Return the [x, y] coordinate for the center point of the cell that contains the specified text.  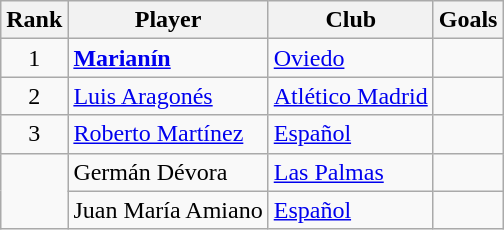
1 [34, 58]
Luis Aragonés [168, 96]
Club [350, 20]
Las Palmas [350, 172]
Marianín [168, 58]
Roberto Martínez [168, 134]
Germán Dévora [168, 172]
Player [168, 20]
Oviedo [350, 58]
3 [34, 134]
Goals [468, 20]
2 [34, 96]
Rank [34, 20]
Juan María Amiano [168, 210]
Atlético Madrid [350, 96]
